Output the [X, Y] coordinate of the center of the cell containing the given text.  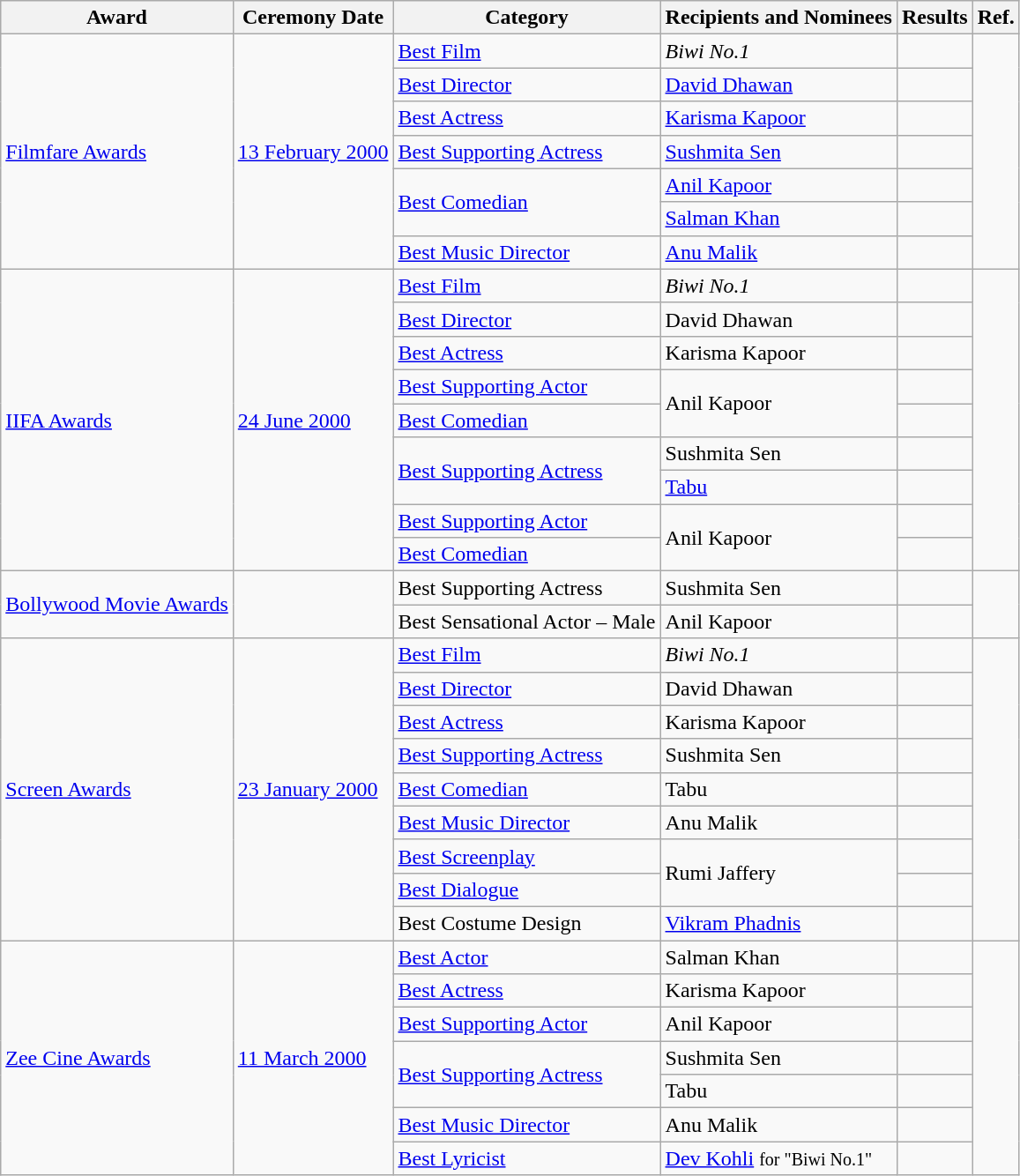
Ref. [996, 18]
Ceremony Date [313, 18]
Best Sensational Actor – Male [527, 621]
23 January 2000 [313, 790]
Results [934, 18]
Dev Kohli for "Biwi No.1" [778, 1158]
Best Dialogue [527, 889]
Category [527, 18]
13 February 2000 [313, 152]
Best Actor [527, 956]
Best Screenplay [527, 856]
Recipients and Nominees [778, 18]
Award [117, 18]
IIFA Awards [117, 420]
11 March 2000 [313, 1057]
Bollywood Movie Awards [117, 605]
Screen Awards [117, 790]
Vikram Phadnis [778, 923]
Rumi Jaffery [778, 873]
Best Lyricist [527, 1158]
Filmfare Awards [117, 152]
Best Costume Design [527, 923]
Zee Cine Awards [117, 1057]
24 June 2000 [313, 420]
